Scan for the cell matching the given text and deliver its (X, Y) coordinate at center. 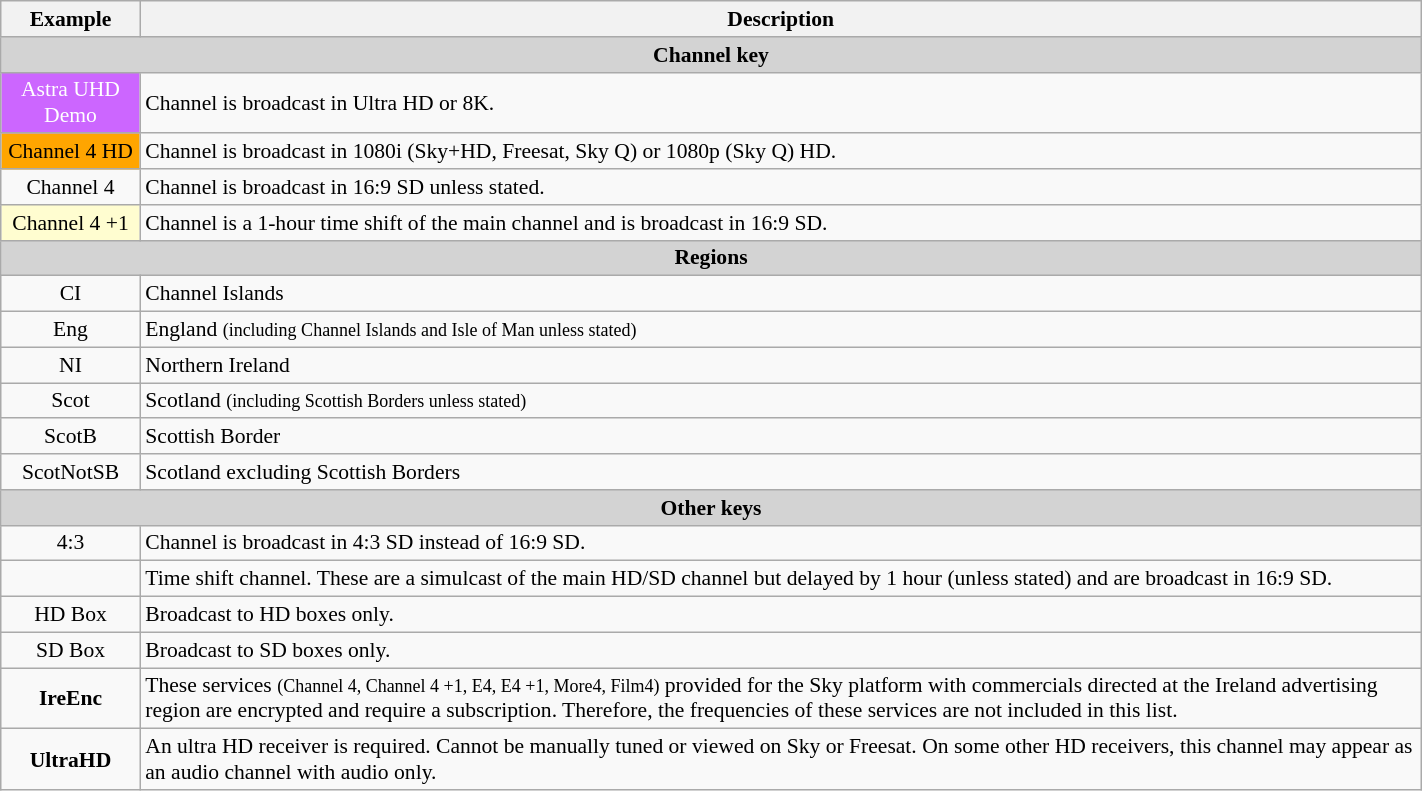
Scottish Border (780, 437)
Channel Islands (780, 294)
Channel is broadcast in 4:3 SD instead of 16:9 SD. (780, 543)
IreEnc (70, 698)
Channel is broadcast in 1080i (Sky+HD, Freesat, Sky Q) or 1080p (Sky Q) HD. (780, 152)
NI (70, 365)
England (including Channel Islands and Isle of Man unless stated) (780, 330)
Time shift channel. These are a simulcast of the main HD/SD channel but delayed by 1 hour (unless stated) and are broadcast in 16:9 SD. (780, 579)
Description (780, 19)
Channel 4 +1 (70, 223)
Regions (711, 258)
Broadcast to HD boxes only. (780, 615)
Channel is broadcast in Ultra HD or 8K. (780, 102)
Channel key (711, 55)
Broadcast to SD boxes only. (780, 650)
Scot (70, 401)
ScotB (70, 437)
ScotNotSB (70, 472)
Scotland (including Scottish Borders unless stated) (780, 401)
Channel 4 HD (70, 152)
Example (70, 19)
Eng (70, 330)
Channel 4 (70, 187)
Scotland excluding Scottish Borders (780, 472)
Channel is a 1-hour time shift of the main channel and is broadcast in 16:9 SD. (780, 223)
HD Box (70, 615)
Astra UHD Demo (70, 102)
Other keys (711, 508)
4:3 (70, 543)
SD Box (70, 650)
Channel is broadcast in 16:9 SD unless stated. (780, 187)
Northern Ireland (780, 365)
CI (70, 294)
UltraHD (70, 760)
